Pinpoint the cell where the given text exists, returning its [x, y] midpoint coordinate. 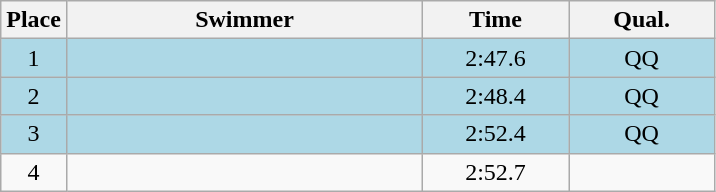
2:47.6 [496, 58]
3 [34, 134]
2:52.4 [496, 134]
Qual. [642, 20]
1 [34, 58]
2:52.7 [496, 172]
4 [34, 172]
2:48.4 [496, 96]
Swimmer [244, 20]
Place [34, 20]
Time [496, 20]
2 [34, 96]
